Return (X, Y) of the center of cell containing provided text 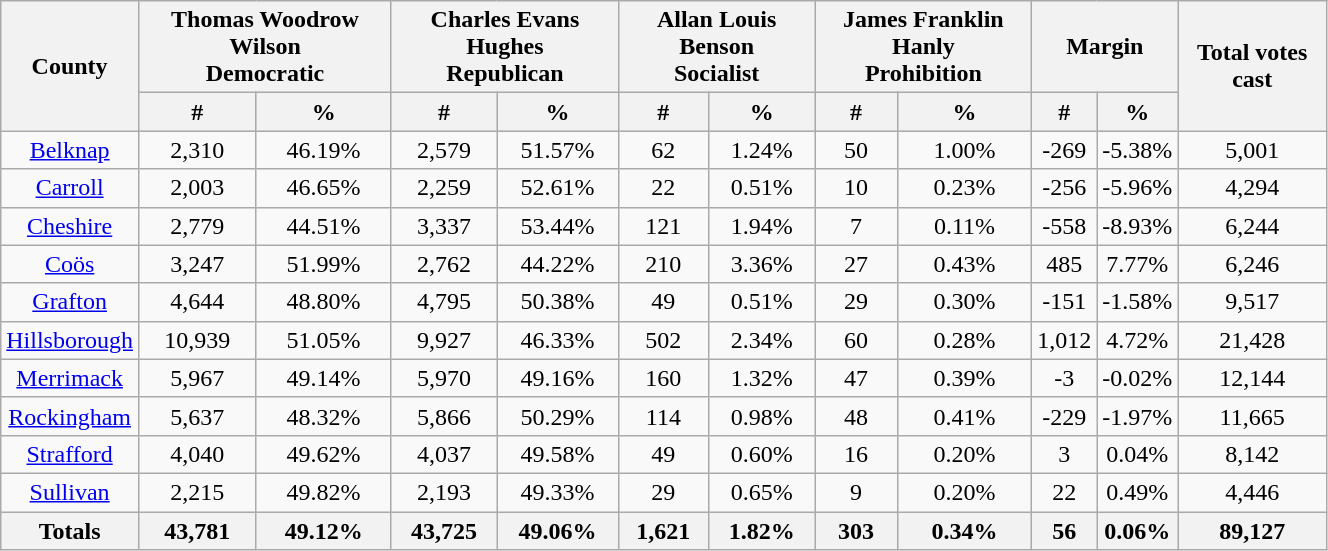
27 (856, 264)
Carroll (70, 188)
5,001 (1252, 150)
160 (663, 378)
Sullivan (70, 492)
County (70, 66)
Hillsborough (70, 340)
0.06% (1138, 531)
11,665 (1252, 416)
4,294 (1252, 188)
4,040 (196, 454)
Cheshire (70, 226)
2,215 (196, 492)
6,246 (1252, 264)
50 (856, 150)
Allan Louis BensonSocialist (716, 47)
4.72% (1138, 340)
0.23% (964, 188)
4,037 (444, 454)
4,795 (444, 302)
Coös (70, 264)
2,779 (196, 226)
5,970 (444, 378)
7.77% (1138, 264)
Total votes cast (1252, 66)
0.65% (762, 492)
56 (1064, 531)
2,003 (196, 188)
21,428 (1252, 340)
10,939 (196, 340)
121 (663, 226)
43,781 (196, 531)
49.06% (558, 531)
-5.38% (1138, 150)
1,621 (663, 531)
0.28% (964, 340)
49.33% (558, 492)
3 (1064, 454)
Rockingham (70, 416)
1.82% (762, 531)
49.58% (558, 454)
53.44% (558, 226)
12,144 (1252, 378)
48 (856, 416)
2,259 (444, 188)
49.62% (324, 454)
60 (856, 340)
9 (856, 492)
Margin (1105, 47)
50.38% (558, 302)
3,247 (196, 264)
52.61% (558, 188)
0.41% (964, 416)
7 (856, 226)
47 (856, 378)
Grafton (70, 302)
48.32% (324, 416)
1.00% (964, 150)
46.19% (324, 150)
210 (663, 264)
James Franklin HanlyProhibition (924, 47)
48.80% (324, 302)
49.14% (324, 378)
0.30% (964, 302)
0.04% (1138, 454)
1.24% (762, 150)
51.99% (324, 264)
Thomas Woodrow WilsonDemocratic (264, 47)
5,967 (196, 378)
502 (663, 340)
-256 (1064, 188)
-1.58% (1138, 302)
4,644 (196, 302)
5,866 (444, 416)
51.57% (558, 150)
9,517 (1252, 302)
50.29% (558, 416)
485 (1064, 264)
2,310 (196, 150)
6,244 (1252, 226)
-0.02% (1138, 378)
Strafford (70, 454)
43,725 (444, 531)
0.98% (762, 416)
Belknap (70, 150)
Totals (70, 531)
0.34% (964, 531)
-3 (1064, 378)
-5.96% (1138, 188)
46.65% (324, 188)
46.33% (558, 340)
62 (663, 150)
3,337 (444, 226)
114 (663, 416)
3.36% (762, 264)
1,012 (1064, 340)
0.11% (964, 226)
51.05% (324, 340)
44.51% (324, 226)
0.43% (964, 264)
4,446 (1252, 492)
44.22% (558, 264)
0.49% (1138, 492)
49.12% (324, 531)
5,637 (196, 416)
303 (856, 531)
49.82% (324, 492)
10 (856, 188)
-151 (1064, 302)
2,579 (444, 150)
-269 (1064, 150)
1.94% (762, 226)
9,927 (444, 340)
16 (856, 454)
-8.93% (1138, 226)
8,142 (1252, 454)
-558 (1064, 226)
-229 (1064, 416)
Charles Evans HughesRepublican (504, 47)
1.32% (762, 378)
2,193 (444, 492)
0.60% (762, 454)
-1.97% (1138, 416)
2,762 (444, 264)
Merrimack (70, 378)
2.34% (762, 340)
89,127 (1252, 531)
0.39% (964, 378)
49.16% (558, 378)
